Determine the (x, y) coordinate at the center of the cell enclosing the given text.  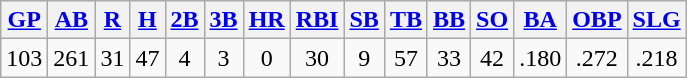
H (148, 20)
.218 (656, 58)
OBP (597, 20)
30 (317, 58)
9 (364, 58)
TB (406, 20)
261 (72, 58)
2B (184, 20)
AB (72, 20)
BB (448, 20)
103 (24, 58)
.272 (597, 58)
57 (406, 58)
RBI (317, 20)
0 (266, 58)
31 (112, 58)
SO (492, 20)
SLG (656, 20)
BA (540, 20)
.180 (540, 58)
42 (492, 58)
33 (448, 58)
HR (266, 20)
GP (24, 20)
4 (184, 58)
3B (224, 20)
3 (224, 58)
47 (148, 58)
R (112, 20)
SB (364, 20)
